Capture the cell that displays the provided text and extract its [X, Y] central coordinate. 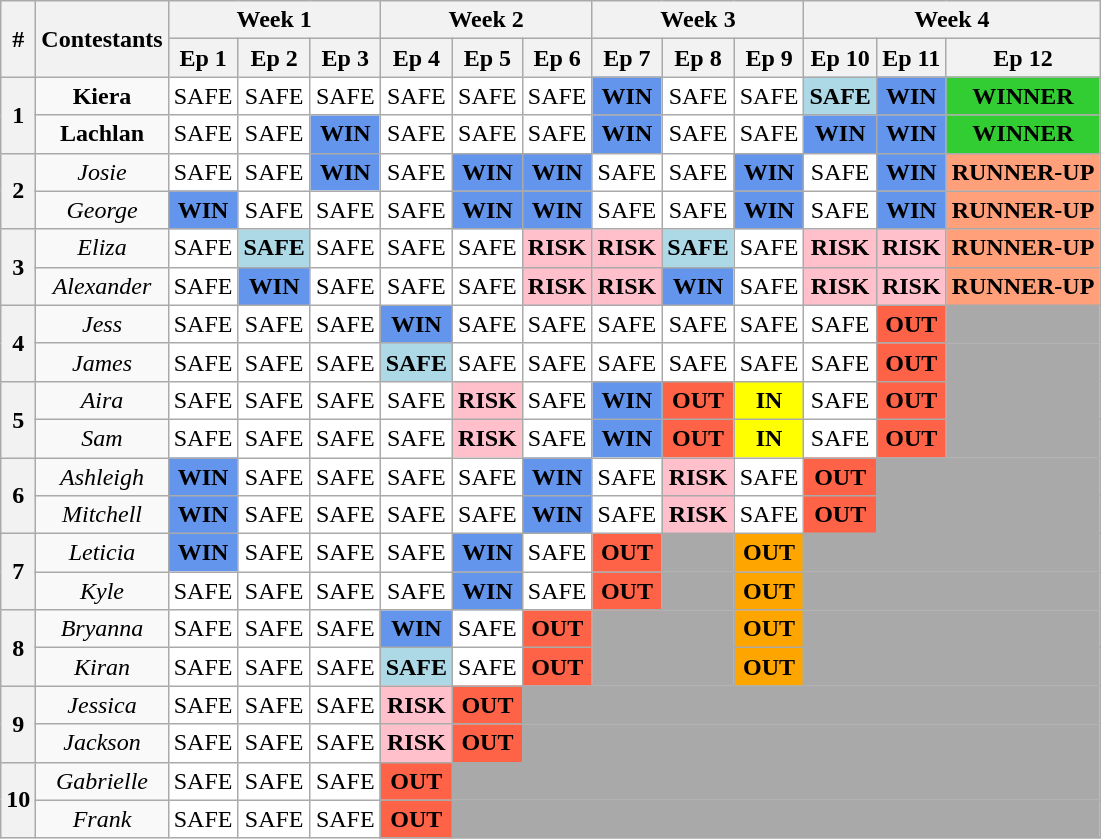
Jess [102, 324]
George [102, 210]
Ep 10 [840, 58]
Ep 8 [698, 58]
Week 2 [486, 20]
9 [18, 724]
Eliza [102, 248]
6 [18, 496]
# [18, 39]
Ep 2 [274, 58]
Aira [102, 400]
Week 4 [952, 20]
Sam [102, 438]
Ep 6 [557, 58]
Ep 3 [345, 58]
2 [18, 191]
Leticia [102, 553]
3 [18, 267]
7 [18, 572]
Jackson [102, 743]
Mitchell [102, 515]
Week 1 [274, 20]
Ep 7 [627, 58]
Lachlan [102, 134]
4 [18, 343]
Gabrielle [102, 781]
Jessica [102, 705]
Week 3 [698, 20]
Ep 12 [1023, 58]
1 [18, 115]
Alexander [102, 286]
5 [18, 419]
Josie [102, 172]
Ep 1 [203, 58]
Contestants [102, 39]
Kiran [102, 667]
Kyle [102, 591]
Bryanna [102, 629]
Ep 11 [911, 58]
8 [18, 648]
Ashleigh [102, 477]
Ep 9 [769, 58]
Kiera [102, 96]
Ep 5 [488, 58]
James [102, 362]
Frank [102, 819]
10 [18, 800]
Ep 4 [416, 58]
